Determine the [X, Y] coordinate at the center of the cell enclosing the given text.  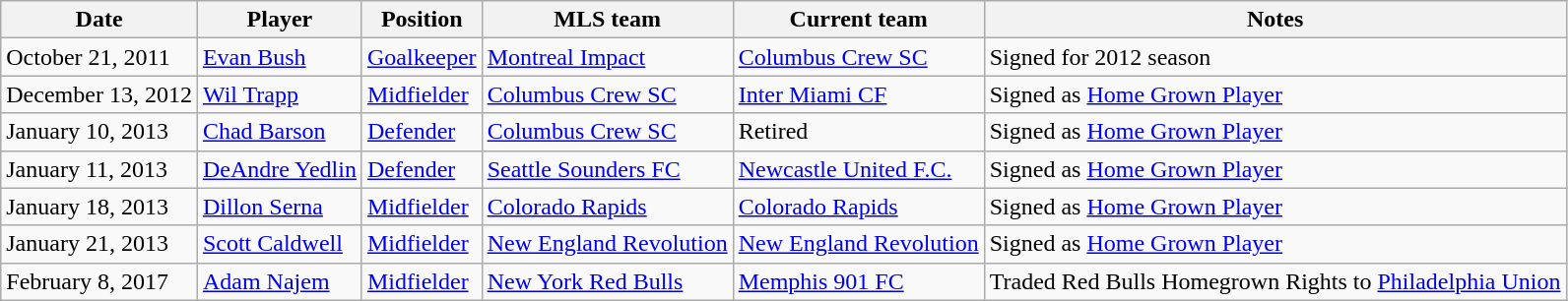
Scott Caldwell [280, 244]
Chad Barson [280, 132]
January 11, 2013 [99, 169]
December 13, 2012 [99, 94]
Seattle Sounders FC [607, 169]
Notes [1274, 20]
Wil Trapp [280, 94]
Position [422, 20]
Adam Najem [280, 281]
Traded Red Bulls Homegrown Rights to Philadelphia Union [1274, 281]
February 8, 2017 [99, 281]
Current team [859, 20]
New York Red Bulls [607, 281]
October 21, 2011 [99, 57]
January 10, 2013 [99, 132]
January 21, 2013 [99, 244]
Montreal Impact [607, 57]
Inter Miami CF [859, 94]
Newcastle United F.C. [859, 169]
Goalkeeper [422, 57]
MLS team [607, 20]
Evan Bush [280, 57]
January 18, 2013 [99, 207]
Player [280, 20]
Dillon Serna [280, 207]
DeAndre Yedlin [280, 169]
Date [99, 20]
Retired [859, 132]
Signed for 2012 season [1274, 57]
Memphis 901 FC [859, 281]
